Provide the [X, Y] coordinate of the cell's center where the given text is located.  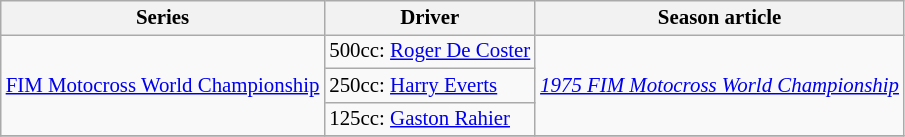
Series [163, 18]
250cc: Harry Everts [430, 85]
FIM Motocross World Championship [163, 85]
Driver [430, 18]
500cc: Roger De Coster [430, 51]
Season article [720, 18]
1975 FIM Motocross World Championship [720, 85]
125cc: Gaston Rahier [430, 119]
